Detect which cell encompasses the target text, then output its (x, y) center coordinate. 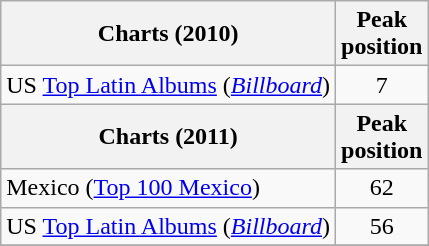
Charts (2011) (168, 136)
Charts (2010) (168, 34)
62 (382, 188)
7 (382, 85)
56 (382, 226)
Mexico (Top 100 Mexico) (168, 188)
